Search for the cell housing the specified text and yield its [x, y] center coordinate. 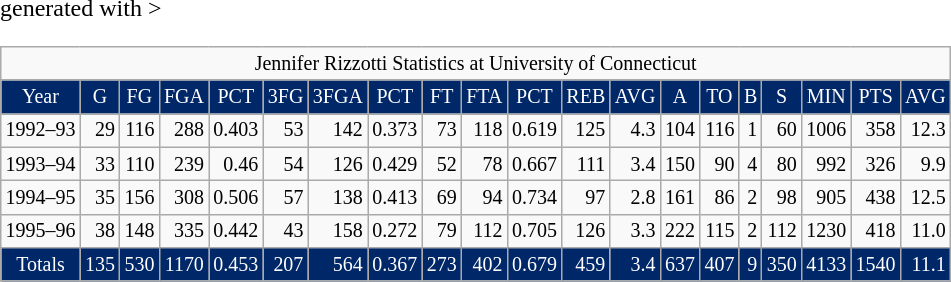
4133 [826, 264]
PTS [876, 96]
FG [140, 96]
FT [442, 96]
90 [720, 164]
4.3 [635, 130]
0.506 [236, 198]
B [750, 96]
438 [876, 198]
308 [184, 198]
29 [100, 130]
3FGA [338, 96]
335 [184, 230]
142 [338, 130]
52 [442, 164]
905 [826, 198]
992 [826, 164]
125 [586, 130]
637 [680, 264]
35 [100, 198]
288 [184, 130]
53 [286, 130]
Jennifer Rizzotti Statistics at University of Connecticut [476, 64]
38 [100, 230]
158 [338, 230]
402 [485, 264]
118 [485, 130]
3.3 [635, 230]
0.413 [395, 198]
273 [442, 264]
1993–94 [40, 164]
150 [680, 164]
161 [680, 198]
TO [720, 96]
564 [338, 264]
0.619 [534, 130]
12.3 [925, 130]
148 [140, 230]
S [782, 96]
138 [338, 198]
239 [184, 164]
0.367 [395, 264]
54 [286, 164]
0.442 [236, 230]
9 [750, 264]
358 [876, 130]
86 [720, 198]
3FG [286, 96]
9.9 [925, 164]
0.734 [534, 198]
1230 [826, 230]
97 [586, 198]
11.1 [925, 264]
60 [782, 130]
57 [286, 198]
1992–93 [40, 130]
1540 [876, 264]
33 [100, 164]
459 [586, 264]
110 [140, 164]
135 [100, 264]
115 [720, 230]
156 [140, 198]
A [680, 96]
94 [485, 198]
407 [720, 264]
80 [782, 164]
0.679 [534, 264]
0.705 [534, 230]
104 [680, 130]
MIN [826, 96]
78 [485, 164]
Year [40, 96]
207 [286, 264]
FGA [184, 96]
79 [442, 230]
222 [680, 230]
0.373 [395, 130]
530 [140, 264]
1994–95 [40, 198]
1006 [826, 130]
Totals [40, 264]
350 [782, 264]
418 [876, 230]
0.403 [236, 130]
326 [876, 164]
0.453 [236, 264]
G [100, 96]
69 [442, 198]
11.0 [925, 230]
4 [750, 164]
1170 [184, 264]
111 [586, 164]
0.429 [395, 164]
REB [586, 96]
1995–96 [40, 230]
73 [442, 130]
0.272 [395, 230]
98 [782, 198]
2.8 [635, 198]
12.5 [925, 198]
FTA [485, 96]
0.667 [534, 164]
0.46 [236, 164]
43 [286, 230]
1 [750, 130]
